Locate the cell with the specified text and output its (X, Y) center coordinate. 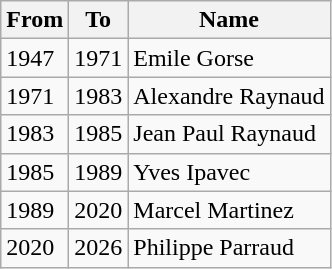
1947 (35, 58)
Name (229, 20)
Alexandre Raynaud (229, 96)
Emile Gorse (229, 58)
Philippe Parraud (229, 248)
2026 (98, 248)
From (35, 20)
Marcel Martinez (229, 210)
Jean Paul Raynaud (229, 134)
Yves Ipavec (229, 172)
To (98, 20)
